Identify which cell holds the provided text, then report its (x, y) central coordinate. 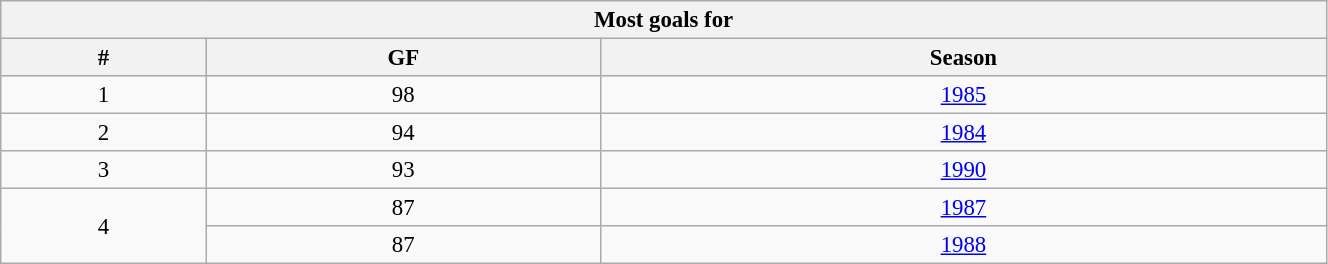
93 (403, 170)
1988 (963, 245)
98 (403, 95)
94 (403, 133)
1987 (963, 208)
# (104, 58)
3 (104, 170)
GF (403, 58)
1984 (963, 133)
Most goals for (664, 20)
Season (963, 58)
1985 (963, 95)
2 (104, 133)
1 (104, 95)
4 (104, 226)
1990 (963, 170)
